Find where the given text appears and provide that cell's center as (x, y) coordinate. 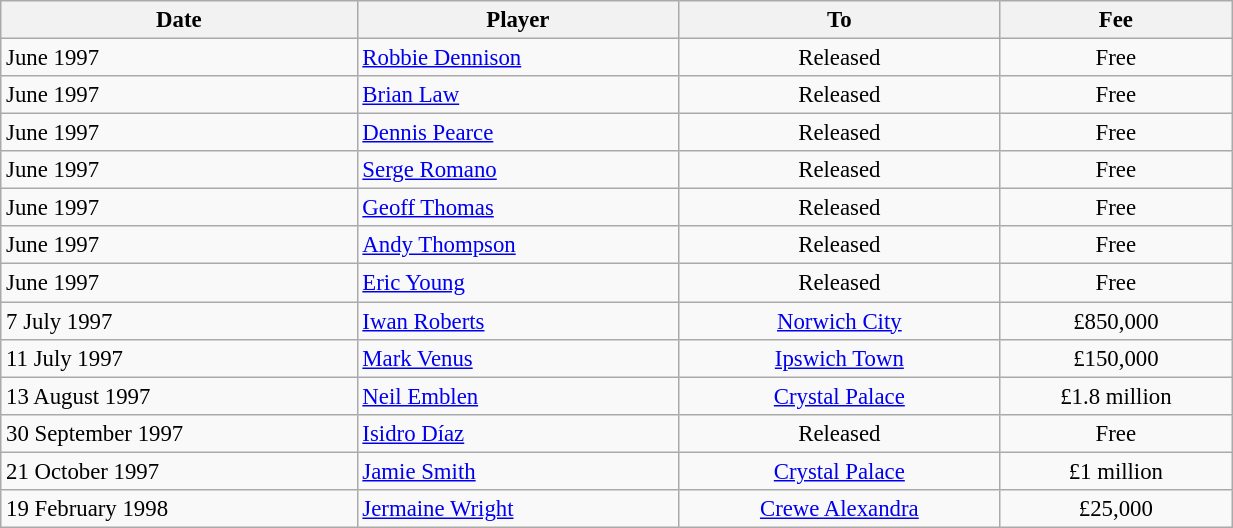
Brian Law (518, 95)
£1 million (1116, 471)
Mark Venus (518, 358)
19 February 1998 (179, 509)
Jermaine Wright (518, 509)
21 October 1997 (179, 471)
Player (518, 20)
Iwan Roberts (518, 321)
Geoff Thomas (518, 208)
Neil Emblen (518, 396)
13 August 1997 (179, 396)
Serge Romano (518, 170)
Andy Thompson (518, 245)
£850,000 (1116, 321)
Jamie Smith (518, 471)
Dennis Pearce (518, 133)
Isidro Díaz (518, 433)
Robbie Dennison (518, 58)
£150,000 (1116, 358)
30 September 1997 (179, 433)
Norwich City (840, 321)
Eric Young (518, 283)
£1.8 million (1116, 396)
11 July 1997 (179, 358)
Crewe Alexandra (840, 509)
Fee (1116, 20)
To (840, 20)
7 July 1997 (179, 321)
Ipswich Town (840, 358)
£25,000 (1116, 509)
Date (179, 20)
